Output the (X, Y) coordinate of the center of the cell containing the given text.  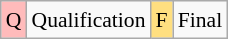
Final (200, 20)
Qualification (89, 20)
F (162, 20)
Q (14, 20)
